Determine the [x, y] coordinate at the center of the cell enclosing the given text.  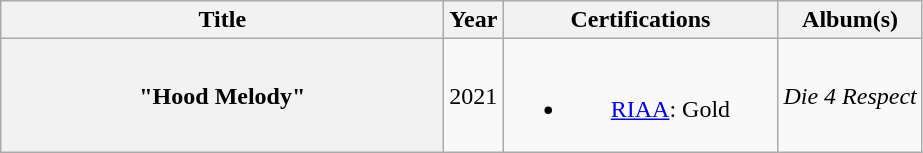
Year [474, 20]
2021 [474, 96]
Certifications [640, 20]
Album(s) [850, 20]
Title [222, 20]
RIAA: Gold [640, 96]
"Hood Melody" [222, 96]
Die 4 Respect [850, 96]
